Extract the (x, y) coordinate from the center of the cell holding the provided text.  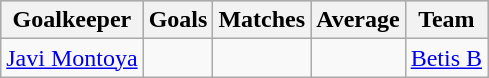
Goals (178, 20)
Betis B (446, 58)
Goalkeeper (72, 20)
Team (446, 20)
Average (358, 20)
Javi Montoya (72, 58)
Matches (262, 20)
